Extract the [X, Y] coordinate from the center of the cell holding the provided text.  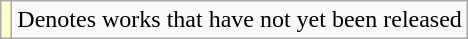
Denotes works that have not yet been released [240, 20]
